Pinpoint the cell where the given text exists, returning its (X, Y) midpoint coordinate. 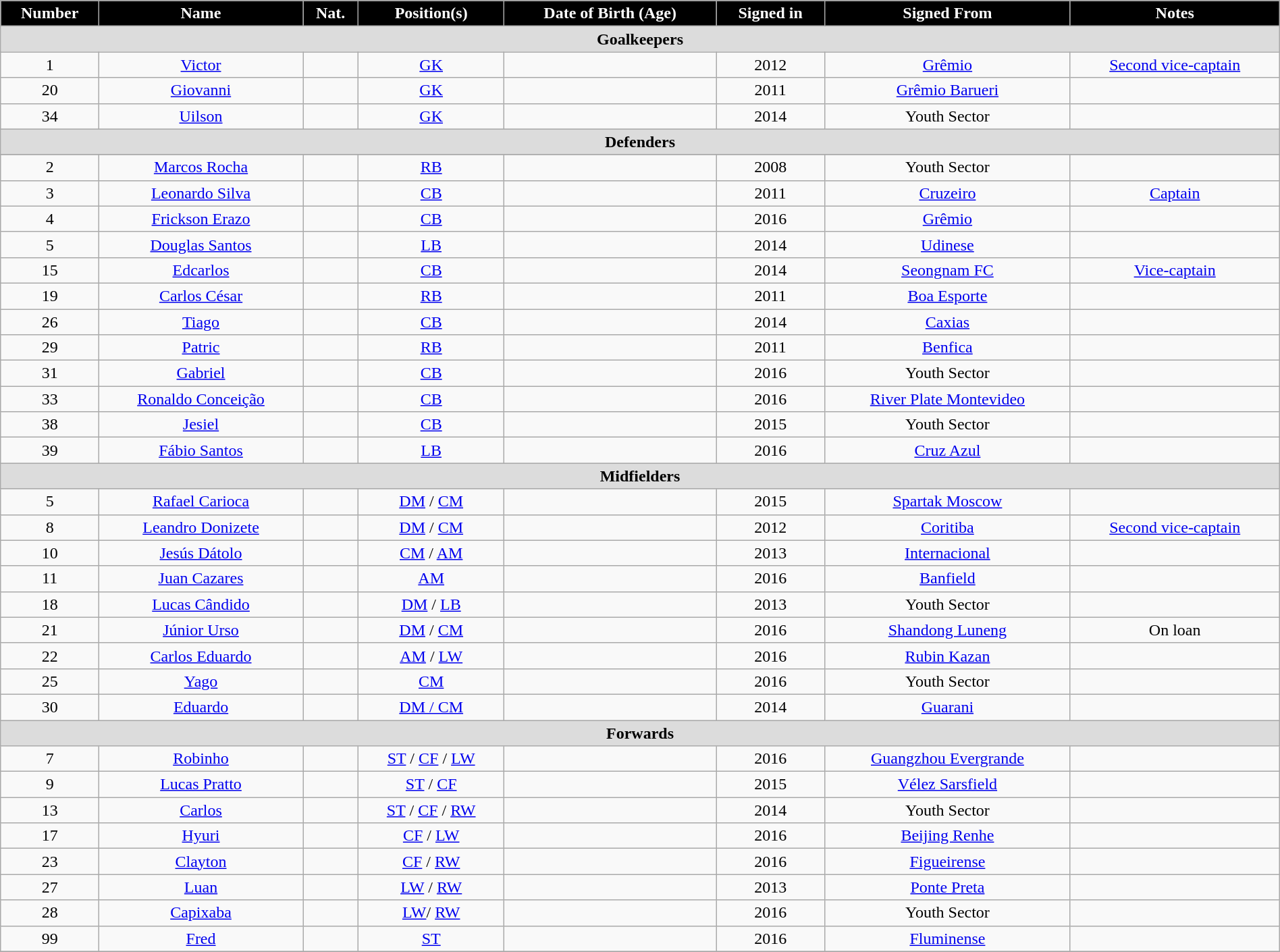
27 (50, 887)
Hyuri (201, 836)
Benfica (948, 348)
Jesiel (201, 425)
3 (50, 193)
29 (50, 348)
34 (50, 116)
Yago (201, 681)
2 (50, 167)
Carlos (201, 810)
19 (50, 296)
1 (50, 65)
Vélez Sarsfield (948, 785)
ST / CF (431, 785)
Tiago (201, 322)
On loan (1175, 630)
Giovanni (201, 90)
Edcarlos (201, 270)
Fábio Santos (201, 450)
31 (50, 373)
Boa Esporte (948, 296)
38 (50, 425)
Rafael Carioca (201, 502)
Douglas Santos (201, 244)
Grêmio Barueri (948, 90)
Shandong Luneng (948, 630)
Nat. (331, 14)
99 (50, 938)
CM (431, 681)
Udinese (948, 244)
9 (50, 785)
Captain (1175, 193)
Luan (201, 887)
Júnior Urso (201, 630)
Victor (201, 65)
13 (50, 810)
Number (50, 14)
20 (50, 90)
Robinho (201, 759)
Cruzeiro (948, 193)
4 (50, 219)
Gabriel (201, 373)
Cruz Azul (948, 450)
Seongnam FC (948, 270)
Leandro Donizete (201, 527)
Signed in (771, 14)
Fluminense (948, 938)
Name (201, 14)
CM / AM (431, 553)
Lucas Cândido (201, 604)
Date of Birth (Age) (610, 14)
18 (50, 604)
10 (50, 553)
CF / LW (431, 836)
ST / CF / RW (431, 810)
33 (50, 399)
Banfield (948, 579)
17 (50, 836)
Goalkeepers (640, 39)
39 (50, 450)
Uilson (201, 116)
23 (50, 862)
Internacional (948, 553)
Signed From (948, 14)
28 (50, 913)
Clayton (201, 862)
2008 (771, 167)
River Plate Montevideo (948, 399)
Guarani (948, 707)
8 (50, 527)
Juan Cazares (201, 579)
LW/ RW (431, 913)
ST / CF / LW (431, 759)
Leonardo Silva (201, 193)
AM (431, 579)
22 (50, 656)
Guangzhou Evergrande (948, 759)
Position(s) (431, 14)
15 (50, 270)
Eduardo (201, 707)
ST (431, 938)
LW / RW (431, 887)
Fred (201, 938)
30 (50, 707)
Ronaldo Conceição (201, 399)
Ponte Preta (948, 887)
AM / LW (431, 656)
Lucas Pratto (201, 785)
Rubin Kazan (948, 656)
Spartak Moscow (948, 502)
Forwards (640, 733)
Vice-captain (1175, 270)
7 (50, 759)
Marcos Rocha (201, 167)
26 (50, 322)
DM / LB (431, 604)
Notes (1175, 14)
Frickson Erazo (201, 219)
Caxias (948, 322)
Figueirense (948, 862)
Defenders (640, 142)
Capixaba (201, 913)
CF / RW (431, 862)
Carlos César (201, 296)
Midfielders (640, 476)
Carlos Eduardo (201, 656)
11 (50, 579)
Coritiba (948, 527)
Patric (201, 348)
21 (50, 630)
Jesús Dátolo (201, 553)
25 (50, 681)
Beijing Renhe (948, 836)
